From the cell containing the given text, extract its center point as (X, Y) coordinate. 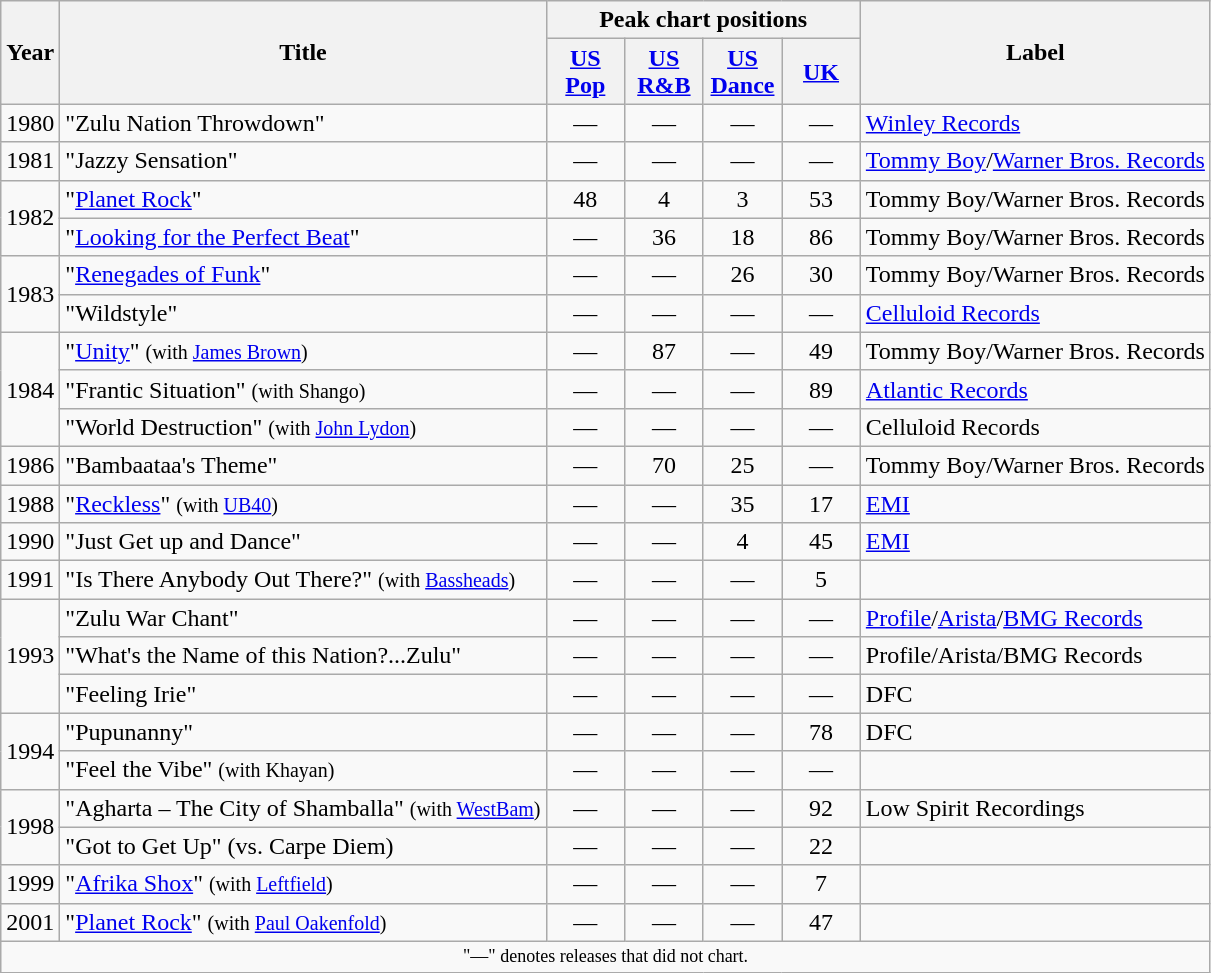
1990 (30, 542)
1998 (30, 827)
1993 (30, 656)
"Agharta – The City of Shamballa" (with WestBam) (303, 808)
5 (822, 580)
"Jazzy Sensation" (303, 161)
US R&B (664, 72)
30 (822, 275)
70 (664, 465)
"—" denotes releases that did not chart. (606, 956)
53 (822, 199)
1984 (30, 389)
"Feel the Vibe" (with Khayan) (303, 770)
45 (822, 542)
US Dance (742, 72)
48 (586, 199)
"Just Get up and Dance" (303, 542)
25 (742, 465)
"Wildstyle" (303, 313)
"Feeling Irie" (303, 694)
"Zulu War Chant" (303, 618)
"Unity" (with James Brown) (303, 351)
Peak chart positions (703, 20)
US Pop (586, 72)
"Pupunanny" (303, 732)
"Zulu Nation Throwdown" (303, 123)
78 (822, 732)
2001 (30, 922)
"World Destruction" (with John Lydon) (303, 427)
Label (1035, 52)
18 (742, 237)
1981 (30, 161)
92 (822, 808)
"Reckless" (with UB40) (303, 503)
7 (822, 884)
"Planet Rock" (303, 199)
Winley Records (1035, 123)
"Renegades of Funk" (303, 275)
"Afrika Shox" (with Leftfield) (303, 884)
Year (30, 52)
87 (664, 351)
17 (822, 503)
"Got to Get Up" (vs. Carpe Diem) (303, 846)
UK (822, 72)
"Planet Rock" (with Paul Oakenfold) (303, 922)
89 (822, 389)
26 (742, 275)
1988 (30, 503)
"Frantic Situation" (with Shango) (303, 389)
Atlantic Records (1035, 389)
49 (822, 351)
1999 (30, 884)
1980 (30, 123)
Low Spirit Recordings (1035, 808)
"Is There Anybody Out There?" (with Bassheads) (303, 580)
35 (742, 503)
"Bambaataa's Theme" (303, 465)
1982 (30, 218)
"What's the Name of this Nation?...Zulu" (303, 656)
36 (664, 237)
1983 (30, 294)
3 (742, 199)
1994 (30, 751)
Title (303, 52)
"Looking for the Perfect Beat" (303, 237)
1991 (30, 580)
47 (822, 922)
22 (822, 846)
1986 (30, 465)
86 (822, 237)
